Capture the cell that displays the provided text and extract its [X, Y] central coordinate. 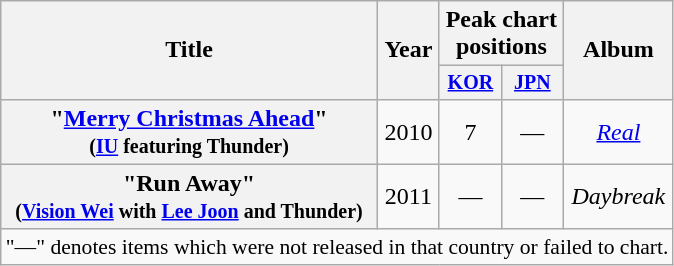
"—" denotes items which were not released in that country or failed to chart. [338, 247]
"Run Away"(Vision Wei with Lee Joon and Thunder) [190, 196]
Year [408, 50]
Title [190, 50]
Real [618, 132]
7 [470, 132]
Peak chart positions [501, 34]
JPN [532, 82]
"Merry Christmas Ahead"(IU featuring Thunder) [190, 132]
Daybreak [618, 196]
2010 [408, 132]
Album [618, 50]
KOR [470, 82]
2011 [408, 196]
